Provide the (x, y) coordinate of the cell's center where the given text is located.  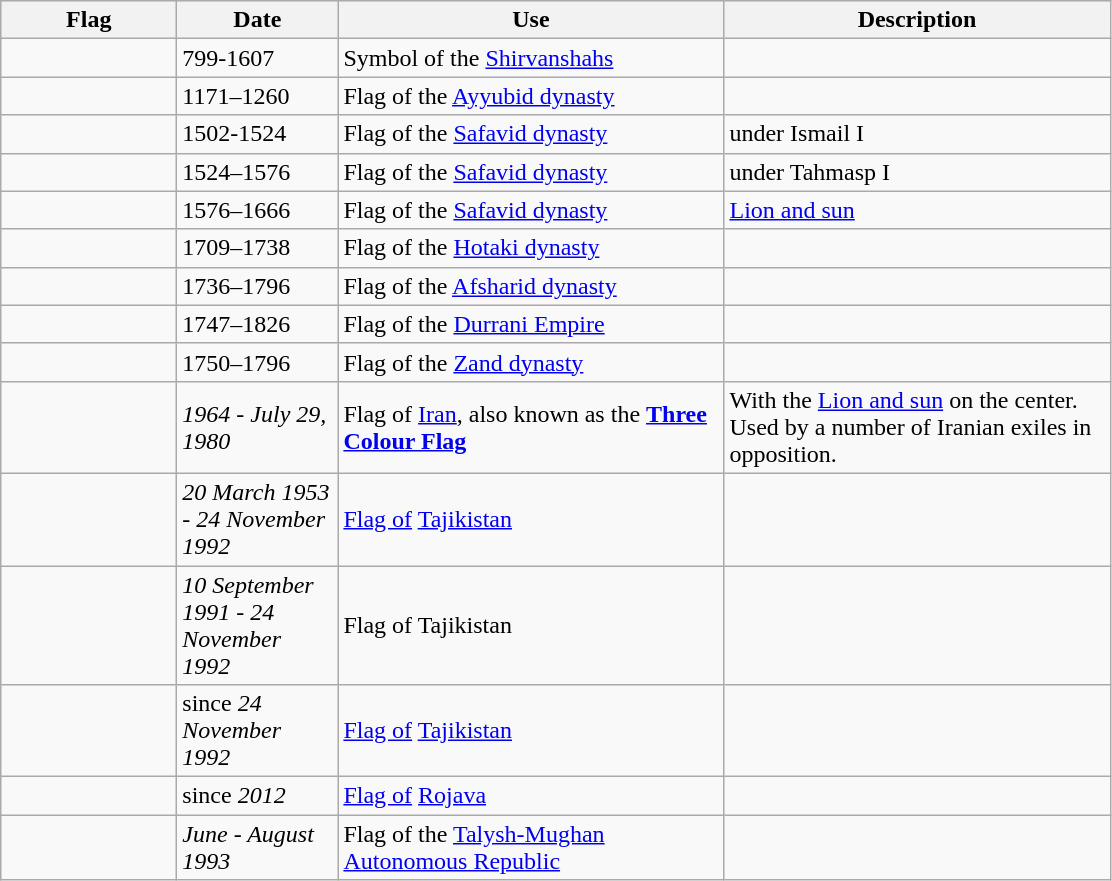
under Tahmasp I (917, 172)
Use (531, 20)
1964 - July 29, 1980 (258, 427)
1736–1796 (258, 286)
Flag of Rojava (531, 796)
1576–1666 (258, 210)
June - August 1993 (258, 848)
since 2012 (258, 796)
under Ismail I (917, 134)
10 September 1991 - 24 November 1992 (258, 626)
799-1607 (258, 58)
With the Lion and sun on the center. Used by a number of Iranian exiles in opposition. (917, 427)
Description (917, 20)
Flag of the Zand dynasty (531, 362)
Flag (89, 20)
Flag of the Talysh-Mughan Autonomous Republic (531, 848)
1709–1738 (258, 248)
Flag of the Ayyubid dynasty (531, 96)
Date (258, 20)
since 24 November 1992 (258, 731)
1747–1826 (258, 324)
1750–1796 (258, 362)
Flag of Iran, also known as the Three Colour Flag (531, 427)
Symbol of the Shirvanshahs (531, 58)
Lion and sun (917, 210)
Flag of the Durrani Empire (531, 324)
1171–1260 (258, 96)
Flag of the Hotaki dynasty (531, 248)
20 March 1953 - 24 November 1992 (258, 519)
1524–1576 (258, 172)
Flag of the Afsharid dynasty (531, 286)
1502-1524 (258, 134)
